Detect which cell encompasses the target text, then output its (x, y) center coordinate. 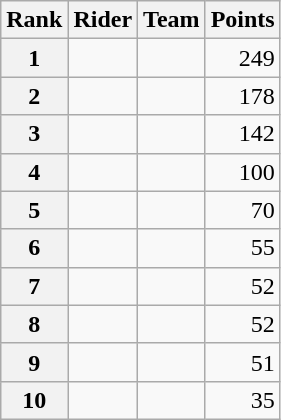
Rider (103, 20)
100 (242, 172)
7 (34, 286)
10 (34, 400)
249 (242, 58)
55 (242, 248)
3 (34, 134)
4 (34, 172)
178 (242, 96)
9 (34, 362)
Points (242, 20)
Team (172, 20)
6 (34, 248)
1 (34, 58)
51 (242, 362)
2 (34, 96)
8 (34, 324)
5 (34, 210)
35 (242, 400)
142 (242, 134)
70 (242, 210)
Rank (34, 20)
